Output the [X, Y] coordinate of the center of the cell containing the given text.  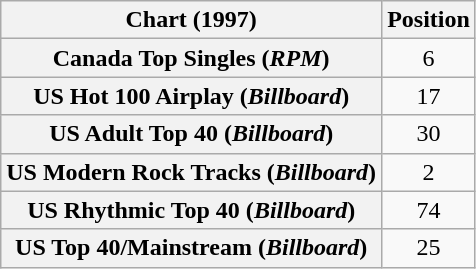
30 [429, 134]
Chart (1997) [192, 20]
74 [429, 210]
17 [429, 96]
6 [429, 58]
US Hot 100 Airplay (Billboard) [192, 96]
US Adult Top 40 (Billboard) [192, 134]
Position [429, 20]
25 [429, 248]
US Top 40/Mainstream (Billboard) [192, 248]
US Modern Rock Tracks (Billboard) [192, 172]
2 [429, 172]
US Rhythmic Top 40 (Billboard) [192, 210]
Canada Top Singles (RPM) [192, 58]
